For the text-containing cell, return its midpoint in (x, y) coordinate format. 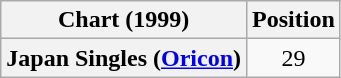
Chart (1999) (124, 20)
29 (294, 58)
Position (294, 20)
Japan Singles (Oricon) (124, 58)
